Search for the cell housing the specified text and yield its (x, y) center coordinate. 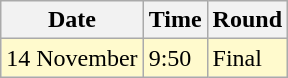
14 November (72, 58)
Round (247, 20)
9:50 (175, 58)
Date (72, 20)
Time (175, 20)
Final (247, 58)
